Provide the (X, Y) coordinate of the cell's center where the given text is located.  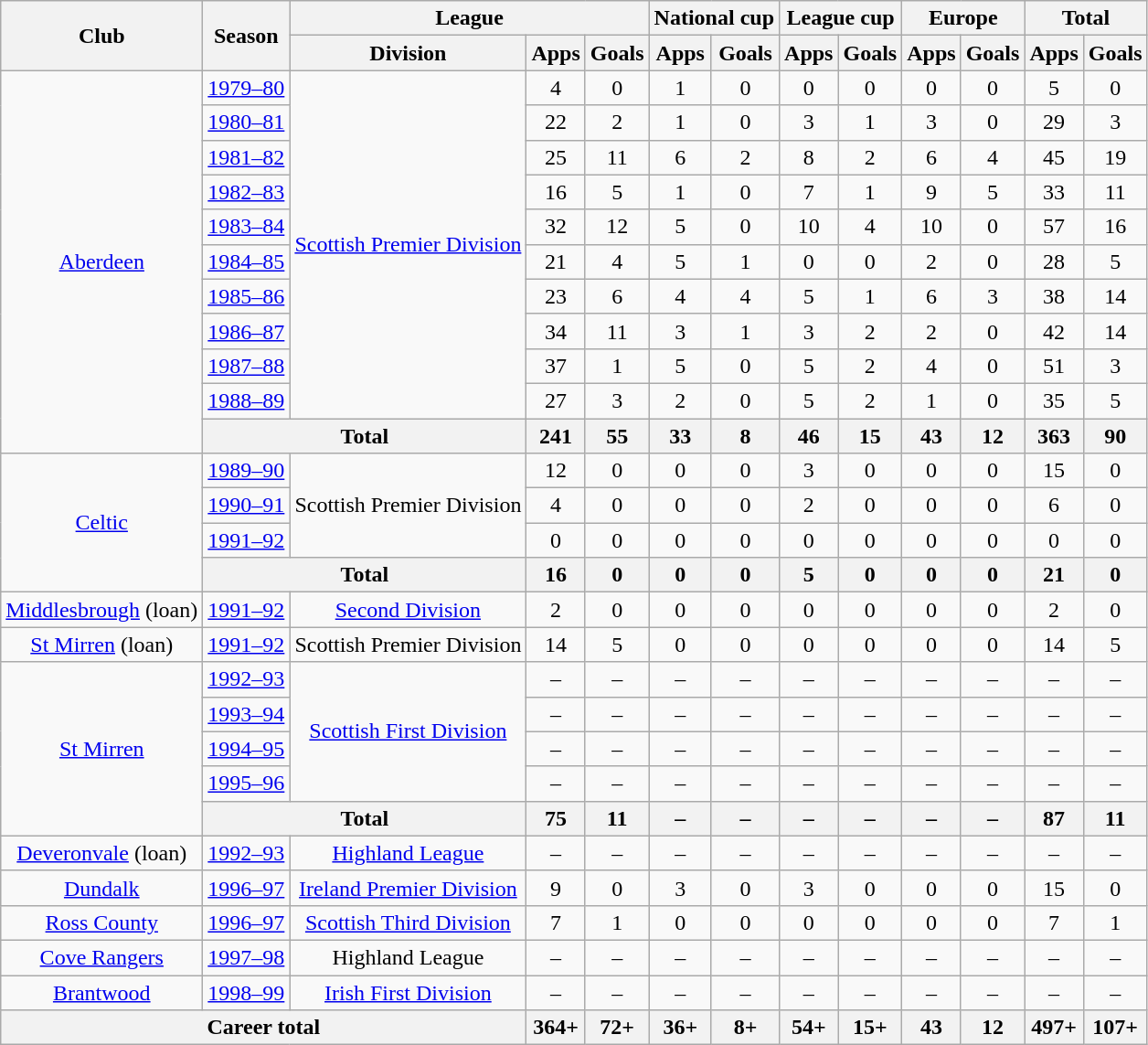
34 (556, 331)
1980–81 (247, 123)
1988–89 (247, 400)
75 (556, 818)
1987–88 (247, 366)
1995–96 (247, 784)
National cup (714, 18)
37 (556, 366)
15+ (870, 1028)
Club (102, 36)
90 (1115, 436)
League (470, 18)
38 (1054, 296)
23 (556, 296)
72+ (617, 1028)
1986–87 (247, 331)
28 (1054, 261)
Career total (263, 1028)
363 (1054, 436)
Europe (963, 18)
241 (556, 436)
Ireland Premier Division (408, 888)
Division (408, 53)
Cove Rangers (102, 957)
1983–84 (247, 227)
Scottish Third Division (408, 922)
35 (1054, 400)
1982–83 (247, 192)
19 (1115, 157)
Middlesbrough (loan) (102, 610)
27 (556, 400)
1998–99 (247, 992)
League cup (841, 18)
1984–85 (247, 261)
87 (1054, 818)
Dundalk (102, 888)
1989–90 (247, 471)
45 (1054, 157)
St Mirren (loan) (102, 645)
1981–82 (247, 157)
497+ (1054, 1028)
42 (1054, 331)
29 (1054, 123)
Ross County (102, 922)
1979–80 (247, 88)
32 (556, 227)
1997–98 (247, 957)
Scottish First Division (408, 731)
Second Division (408, 610)
364+ (556, 1028)
46 (809, 436)
Irish First Division (408, 992)
36+ (680, 1028)
Deveronvale (loan) (102, 853)
Season (247, 36)
1993–94 (247, 714)
8+ (745, 1028)
Brantwood (102, 992)
107+ (1115, 1028)
Celtic (102, 523)
25 (556, 157)
1994–95 (247, 749)
51 (1054, 366)
Aberdeen (102, 261)
22 (556, 123)
St Mirren (102, 749)
55 (617, 436)
57 (1054, 227)
1985–86 (247, 296)
54+ (809, 1028)
1990–91 (247, 506)
